Extract the (X, Y) coordinate from the center of the cell holding the provided text.  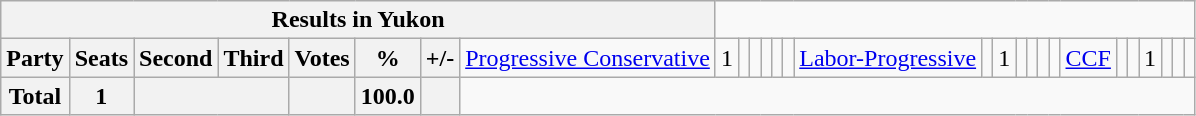
CCF (1088, 58)
% (388, 58)
+/- (440, 58)
Second (176, 58)
Seats (101, 58)
Total (35, 96)
Third (254, 58)
100.0 (388, 96)
Votes (322, 58)
Labor-Progressive (888, 58)
Results in Yukon (358, 20)
Progressive Conservative (588, 58)
Party (35, 58)
